Output the (x, y) coordinate of the center of the cell containing the given text.  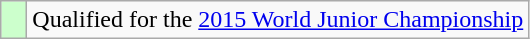
Qualified for the 2015 World Junior Championship (278, 20)
